Return the (x, y) coordinate for the center point of the cell that contains the specified text.  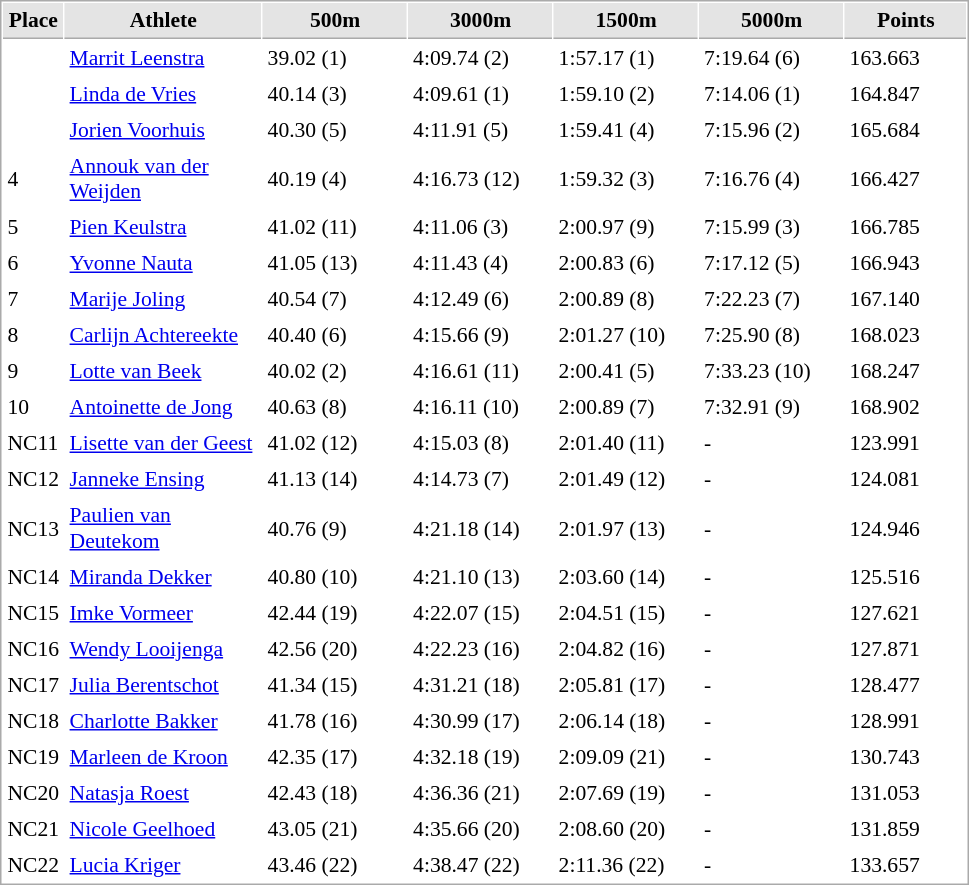
Charlotte Bakker (163, 721)
40.63 (8) (335, 407)
168.902 (906, 407)
4:22.23 (16) (481, 649)
2:01.49 (12) (626, 479)
4:32.18 (19) (481, 757)
4:21.10 (13) (481, 577)
Lisette van der Geest (163, 443)
131.053 (906, 793)
4:35.66 (20) (481, 829)
168.247 (906, 371)
7:22.23 (7) (772, 299)
127.621 (906, 613)
2:06.14 (18) (626, 721)
40.19 (4) (335, 178)
2:01.40 (11) (626, 443)
41.05 (13) (335, 263)
124.081 (906, 479)
7:15.96 (2) (772, 129)
NC19 (34, 757)
NC21 (34, 829)
1:59.10 (2) (626, 93)
4:09.74 (2) (481, 57)
7 (34, 299)
4:15.66 (9) (481, 335)
4:31.21 (18) (481, 685)
128.991 (906, 721)
4:09.61 (1) (481, 93)
2:00.89 (8) (626, 299)
Imke Vormeer (163, 613)
Janneke Ensing (163, 479)
Yvonne Nauta (163, 263)
5 (34, 227)
Place (34, 21)
NC18 (34, 721)
7:32.91 (9) (772, 407)
2:05.81 (17) (626, 685)
Marije Joling (163, 299)
41.02 (11) (335, 227)
131.859 (906, 829)
128.477 (906, 685)
4:30.99 (17) (481, 721)
Points (906, 21)
41.02 (12) (335, 443)
NC11 (34, 443)
Lotte van Beek (163, 371)
4:16.61 (11) (481, 371)
2:08.60 (20) (626, 829)
42.35 (17) (335, 757)
130.743 (906, 757)
4:21.18 (14) (481, 528)
4:12.49 (6) (481, 299)
6 (34, 263)
7:15.99 (3) (772, 227)
165.684 (906, 129)
1:57.17 (1) (626, 57)
NC14 (34, 577)
42.43 (18) (335, 793)
166.785 (906, 227)
1:59.32 (3) (626, 178)
2:07.69 (19) (626, 793)
167.140 (906, 299)
41.78 (16) (335, 721)
40.54 (7) (335, 299)
7:33.23 (10) (772, 371)
4:22.07 (15) (481, 613)
4:36.36 (21) (481, 793)
4:11.91 (5) (481, 129)
8 (34, 335)
168.023 (906, 335)
Antoinette de Jong (163, 407)
2:04.82 (16) (626, 649)
Linda de Vries (163, 93)
4:11.06 (3) (481, 227)
7:14.06 (1) (772, 93)
42.56 (20) (335, 649)
123.991 (906, 443)
124.946 (906, 528)
Nicole Geelhoed (163, 829)
Wendy Looijenga (163, 649)
2:09.09 (21) (626, 757)
Paulien van Deutekom (163, 528)
40.40 (6) (335, 335)
4:16.11 (10) (481, 407)
2:00.89 (7) (626, 407)
1500m (626, 21)
Pien Keulstra (163, 227)
Lucia Kriger (163, 865)
42.44 (19) (335, 613)
NC15 (34, 613)
7:19.64 (6) (772, 57)
Natasja Roest (163, 793)
40.76 (9) (335, 528)
NC16 (34, 649)
2:04.51 (15) (626, 613)
2:01.97 (13) (626, 528)
Athlete (163, 21)
Carlijn Achtereekte (163, 335)
3000m (481, 21)
43.46 (22) (335, 865)
2:03.60 (14) (626, 577)
Annouk van der Weijden (163, 178)
NC13 (34, 528)
10 (34, 407)
9 (34, 371)
2:00.97 (9) (626, 227)
NC12 (34, 479)
Julia Berentschot (163, 685)
Miranda Dekker (163, 577)
164.847 (906, 93)
166.427 (906, 178)
40.30 (5) (335, 129)
4:38.47 (22) (481, 865)
7:16.76 (4) (772, 178)
NC17 (34, 685)
4 (34, 178)
2:00.83 (6) (626, 263)
40.80 (10) (335, 577)
163.663 (906, 57)
500m (335, 21)
Jorien Voorhuis (163, 129)
4:14.73 (7) (481, 479)
Marleen de Kroon (163, 757)
166.943 (906, 263)
Marrit Leenstra (163, 57)
1:59.41 (4) (626, 129)
2:11.36 (22) (626, 865)
2:00.41 (5) (626, 371)
40.14 (3) (335, 93)
7:17.12 (5) (772, 263)
133.657 (906, 865)
NC20 (34, 793)
4:11.43 (4) (481, 263)
4:15.03 (8) (481, 443)
NC22 (34, 865)
2:01.27 (10) (626, 335)
39.02 (1) (335, 57)
7:25.90 (8) (772, 335)
43.05 (21) (335, 829)
40.02 (2) (335, 371)
125.516 (906, 577)
4:16.73 (12) (481, 178)
127.871 (906, 649)
5000m (772, 21)
41.13 (14) (335, 479)
41.34 (15) (335, 685)
